Return [X, Y] of the center of cell containing provided text 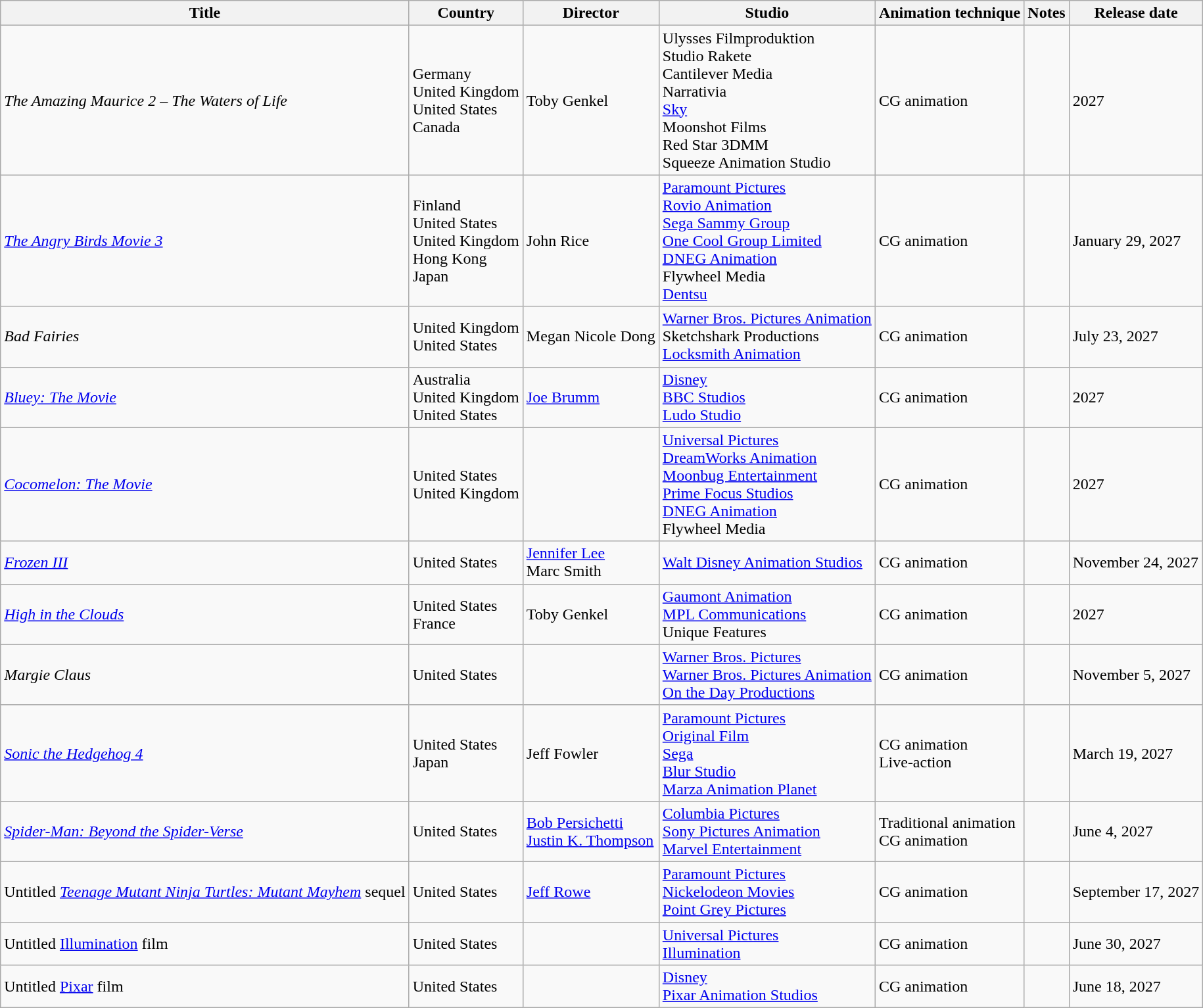
Release date [1136, 13]
July 23, 2027 [1136, 337]
Warner Bros. Pictures AnimationSketchshark ProductionsLocksmith Animation [767, 337]
Country [465, 13]
Paramount PicturesOriginal FilmSegaBlur StudioMarza Animation Planet [767, 753]
Walt Disney Animation Studios [767, 563]
Bad Fairies [205, 337]
Director [590, 13]
Universal PicturesDreamWorks AnimationMoonbug EntertainmentPrime Focus StudiosDNEG AnimationFlywheel Media [767, 484]
Notes [1047, 13]
Columbia PicturesSony Pictures AnimationMarvel Entertainment [767, 831]
United StatesUnited Kingdom [465, 484]
Gaumont AnimationMPL CommunicationsUnique Features [767, 614]
Frozen III [205, 563]
Paramount PicturesRovio AnimationSega Sammy GroupOne Cool Group LimitedDNEG AnimationFlywheel MediaDentsu [767, 241]
Paramount PicturesNickelodeon MoviesPoint Grey Pictures [767, 892]
Cocomelon: The Movie [205, 484]
Warner Bros. PicturesWarner Bros. Pictures AnimationOn the Day Productions [767, 675]
Traditional animationCG animation [949, 831]
Margie Claus [205, 675]
September 17, 2027 [1136, 892]
AustraliaUnited KingdomUnited States [465, 397]
Jennifer LeeMarc Smith [590, 563]
Spider-Man: Beyond the Spider-Verse [205, 831]
United StatesFrance [465, 614]
The Amazing Maurice 2 – The Waters of Life [205, 100]
The Angry Birds Movie 3 [205, 241]
June 18, 2027 [1136, 986]
Bob PersichettiJustin K. Thompson [590, 831]
John Rice [590, 241]
January 29, 2027 [1136, 241]
CG animationLive-action [949, 753]
Untitled Pixar film [205, 986]
Ulysses FilmproduktionStudio RaketeCantilever MediaNarrativiaSkyMoonshot FilmsRed Star 3DMMSqueeze Animation Studio [767, 100]
GermanyUnited KingdomUnited StatesCanada [465, 100]
Jeff Fowler [590, 753]
Sonic the Hedgehog 4 [205, 753]
Animation technique [949, 13]
High in the Clouds [205, 614]
Studio [767, 13]
November 24, 2027 [1136, 563]
DisneyBBC StudiosLudo Studio [767, 397]
Megan Nicole Dong [590, 337]
United KingdomUnited States [465, 337]
November 5, 2027 [1136, 675]
March 19, 2027 [1136, 753]
Bluey: The Movie [205, 397]
Untitled Illumination film [205, 943]
June 4, 2027 [1136, 831]
Jeff Rowe [590, 892]
Universal PicturesIllumination [767, 943]
Untitled Teenage Mutant Ninja Turtles: Mutant Mayhem sequel [205, 892]
FinlandUnited StatesUnited KingdomHong KongJapan [465, 241]
Joe Brumm [590, 397]
United StatesJapan [465, 753]
DisneyPixar Animation Studios [767, 986]
June 30, 2027 [1136, 943]
Title [205, 13]
